Output the (x, y) coordinate of the center of the cell containing the given text.  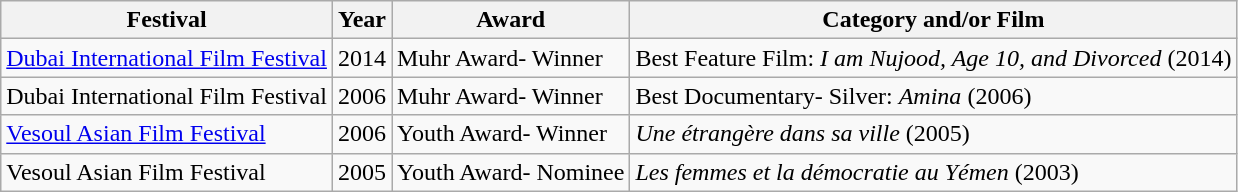
2005 (362, 172)
Les femmes et la démocratie au Yémen (2003) (934, 172)
Youth Award- Nominee (511, 172)
Award (511, 20)
2014 (362, 58)
Best Feature Film: I am Nujood, Age 10, and Divorced (2014) (934, 58)
Year (362, 20)
Youth Award- Winner (511, 134)
Category and/or Film (934, 20)
Une étrangère dans sa ville (2005) (934, 134)
Festival (167, 20)
Best Documentary- Silver: Amina (2006) (934, 96)
